Return the [x, y] coordinate for the center point of the cell that contains the specified text.  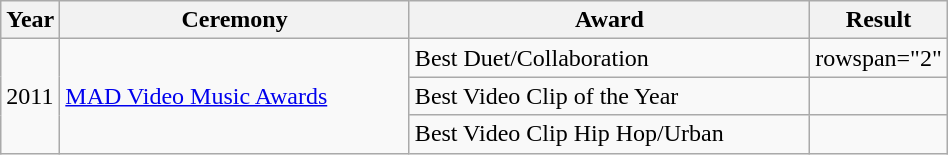
2011 [30, 96]
Award [609, 20]
Best Duet/Collaboration [609, 58]
Year [30, 20]
Best Video Clip Hip Hop/Urban [609, 134]
Result [879, 20]
rowspan="2" [879, 58]
MAD Video Music Awards [235, 96]
Ceremony [235, 20]
Best Video Clip of the Year [609, 96]
